Extract the (X, Y) coordinate from the center of the cell holding the provided text.  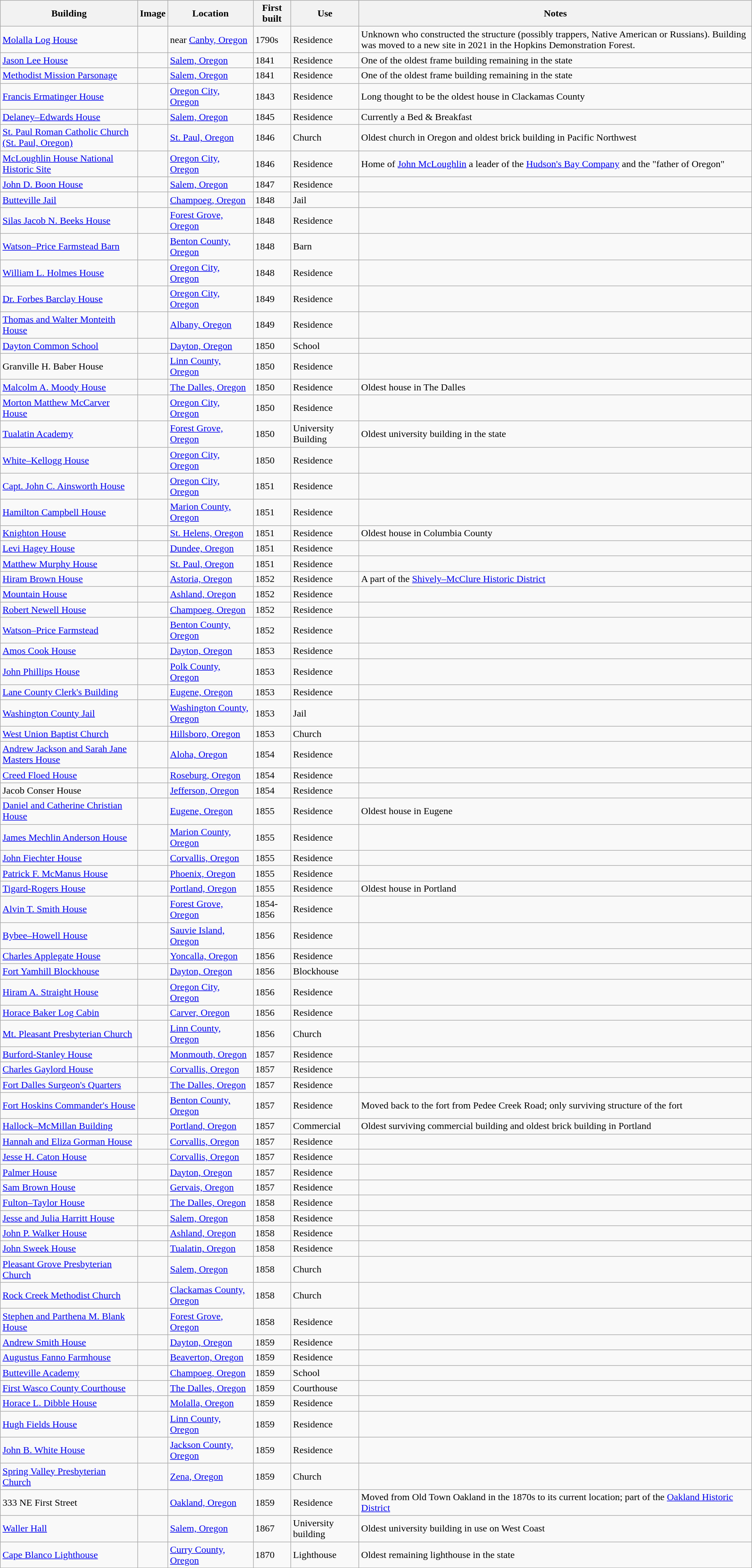
Oldest church in Oregon and oldest brick building in Pacific Northwest (556, 137)
Roseburg, Oregon (210, 775)
Knighton House (69, 533)
Morton Matthew McCarver House (69, 408)
Lighthouse (325, 1554)
Hillsboro, Oregon (210, 734)
Notes (556, 14)
Home of John McLoughlin a leader of the Hudson's Bay Company and the "father of Oregon" (556, 164)
John Phillips House (69, 672)
Clackamas County, Oregon (210, 1296)
Washington County Jail (69, 713)
University building (325, 1529)
Spring Valley Presbyterian Church (69, 1476)
1854-1856 (272, 909)
Burford-Stanley House (69, 1054)
White–Kellogg House (69, 460)
Dayton Common School (69, 346)
Yoncalla, Oregon (210, 956)
Hugh Fields House (69, 1424)
Astoria, Oregon (210, 579)
Capt. John C. Ainsworth House (69, 486)
West Union Baptist Church (69, 734)
Tualatin Academy (69, 434)
Horace Baker Log Cabin (69, 1013)
Daniel and Catherine Christian House (69, 811)
John Fiechter House (69, 858)
Malcolm A. Moody House (69, 387)
Blockhouse (325, 972)
James Mechlin Anderson House (69, 837)
First built (272, 14)
Gervais, Oregon (210, 1187)
Fort Hoskins Commander's House (69, 1105)
Butteville Academy (69, 1373)
Use (325, 14)
Long thought to be the oldest house in Clackamas County (556, 96)
Jesse and Julia Harritt House (69, 1218)
Sauvie Island, Oregon (210, 935)
Methodist Mission Parsonage (69, 76)
Oldest remaining lighthouse in the state (556, 1554)
Patrick F. McManus House (69, 873)
St. Helens, Oregon (210, 533)
Curry County, Oregon (210, 1554)
John B. White House (69, 1450)
Palmer House (69, 1172)
Fulton–Taylor House (69, 1203)
Bybee–Howell House (69, 935)
University Building (325, 434)
Rock Creek Methodist Church (69, 1296)
1845 (272, 117)
1870 (272, 1554)
Watson–Price Farmstead (69, 631)
John P. Walker House (69, 1233)
John Sweek House (69, 1249)
Matthew Murphy House (69, 563)
Aloha, Oregon (210, 754)
Charles Gaylord House (69, 1070)
Moved from Old Town Oakland in the 1870s to its current location; part of the Oakland Historic District (556, 1502)
Oldest house in Eugene (556, 811)
Phoenix, Oregon (210, 873)
Currently a Bed & Breakfast (556, 117)
Polk County, Oregon (210, 672)
Albany, Oregon (210, 325)
Fort Yamhill Blockhouse (69, 972)
Charles Applegate House (69, 956)
Hannah and Eliza Gorman House (69, 1141)
Zena, Oregon (210, 1476)
John D. Boon House (69, 184)
Granville H. Baber House (69, 366)
Oldest university building in the state (556, 434)
1847 (272, 184)
Cape Blanco Lighthouse (69, 1554)
Oldest university building in use on West Coast (556, 1529)
McLoughlin House National Historic Site (69, 164)
Levi Hagey House (69, 548)
Hiram A. Straight House (69, 992)
Andrew Smith House (69, 1342)
Oakland, Oregon (210, 1502)
Lane County Clerk's Building (69, 692)
Jacob Conser House (69, 790)
Robert Newell House (69, 609)
Delaney–Edwards House (69, 117)
Tualatin, Oregon (210, 1249)
Oldest house in Columbia County (556, 533)
Barn (325, 247)
Oldest surviving commercial building and oldest brick building in Portland (556, 1126)
Tigard-Rogers House (69, 888)
Hamilton Campbell House (69, 512)
Carver, Oregon (210, 1013)
Image (153, 14)
Jefferson, Oregon (210, 790)
Dundee, Oregon (210, 548)
Horace L. Dibble House (69, 1403)
Thomas and Walter Monteith House (69, 325)
Jason Lee House (69, 60)
Washington County, Oregon (210, 713)
Molalla Log House (69, 39)
Hallock–McMillan Building (69, 1126)
Amos Cook House (69, 651)
Jackson County, Oregon (210, 1450)
Mountain House (69, 594)
First Wasco County Courthouse (69, 1388)
Stephen and Parthena M. Blank House (69, 1321)
near Canby, Oregon (210, 39)
William L. Holmes House (69, 272)
Francis Ermatinger House (69, 96)
St. Paul Roman Catholic Church (St. Paul, Oregon) (69, 137)
Courthouse (325, 1388)
Monmouth, Oregon (210, 1054)
Commercial (325, 1126)
Location (210, 14)
Creed Floed House (69, 775)
Beaverton, Oregon (210, 1358)
Pleasant Grove Presbyterian Church (69, 1269)
Moved back to the fort from Pedee Creek Road; only surviving structure of the fort (556, 1105)
Alvin T. Smith House (69, 909)
Silas Jacob N. Beeks House (69, 220)
Building (69, 14)
A part of the Shively–McClure Historic District (556, 579)
Watson–Price Farmstead Barn (69, 247)
333 NE First Street (69, 1502)
Hiram Brown House (69, 579)
Sam Brown House (69, 1187)
Butteville Jail (69, 200)
Molalla, Oregon (210, 1403)
Andrew Jackson and Sarah Jane Masters House (69, 754)
1843 (272, 96)
1867 (272, 1529)
Augustus Fanno Farmhouse (69, 1358)
Waller Hall (69, 1529)
Oldest house in Portland (556, 888)
Jesse H. Caton House (69, 1157)
Oldest house in The Dalles (556, 387)
1790s (272, 39)
Mt. Pleasant Presbyterian Church (69, 1034)
Dr. Forbes Barclay House (69, 299)
Fort Dalles Surgeon's Quarters (69, 1085)
